Capture the cell that displays the provided text and extract its (x, y) central coordinate. 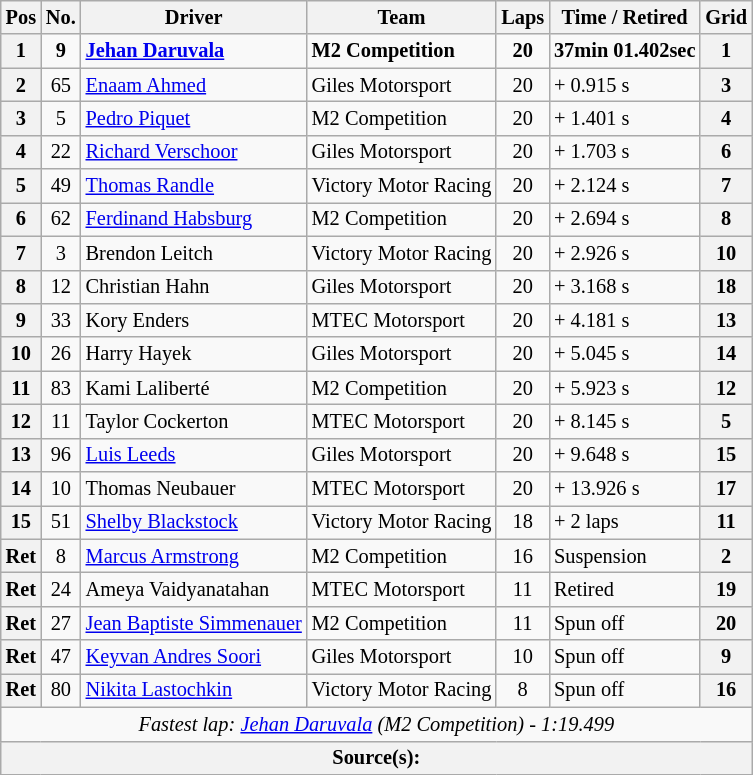
Enaam Ahmed (194, 85)
Brendon Leitch (194, 253)
62 (61, 219)
Jean Baptiste Simmenauer (194, 623)
+ 0.915 s (624, 85)
33 (61, 320)
+ 2 laps (624, 522)
Richard Verschoor (194, 152)
Ameya Vaidyanatahan (194, 589)
+ 2.124 s (624, 186)
19 (726, 589)
+ 1.401 s (624, 118)
+ 2.694 s (624, 219)
26 (61, 354)
Fastest lap: Jehan Daruvala (M2 Competition) - 1:19.499 (376, 724)
80 (61, 690)
Pedro Piquet (194, 118)
Grid (726, 17)
No. (61, 17)
Nikita Lastochkin (194, 690)
47 (61, 657)
Laps (522, 17)
+ 9.648 s (624, 455)
65 (61, 85)
Driver (194, 17)
96 (61, 455)
Christian Hahn (194, 287)
Retired (624, 589)
+ 5.923 s (624, 388)
Kami Laliberté (194, 388)
Jehan Daruvala (194, 51)
+ 2.926 s (624, 253)
Harry Hayek (194, 354)
22 (61, 152)
49 (61, 186)
37min 01.402sec (624, 51)
+ 8.145 s (624, 421)
+ 4.181 s (624, 320)
17 (726, 489)
83 (61, 388)
Keyvan Andres Soori (194, 657)
27 (61, 623)
24 (61, 589)
Time / Retired (624, 17)
Ferdinand Habsburg (194, 219)
Thomas Neubauer (194, 489)
Team (402, 17)
Source(s): (376, 758)
+ 13.926 s (624, 489)
Pos (21, 17)
Marcus Armstrong (194, 556)
+ 1.703 s (624, 152)
51 (61, 522)
Kory Enders (194, 320)
Thomas Randle (194, 186)
+ 5.045 s (624, 354)
Luis Leeds (194, 455)
Suspension (624, 556)
Taylor Cockerton (194, 421)
+ 3.168 s (624, 287)
Shelby Blackstock (194, 522)
